Find where the given text appears and provide that cell's center as [X, Y] coordinate. 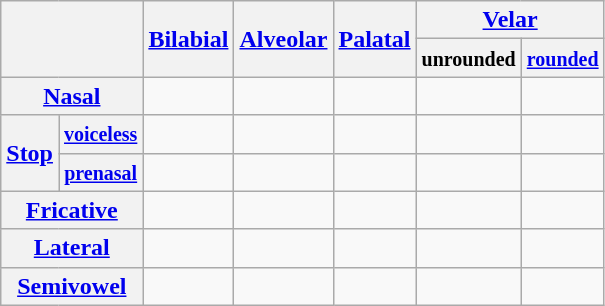
Semivowel [72, 286]
unrounded [468, 58]
rounded [562, 58]
voiceless [100, 134]
Bilabial [188, 39]
Alveolar [284, 39]
Fricative [72, 210]
Nasal [72, 96]
Stop [30, 153]
prenasal [100, 172]
Velar [510, 20]
Palatal [374, 39]
Lateral [72, 248]
